From the cell containing the given text, extract its center point as (X, Y) coordinate. 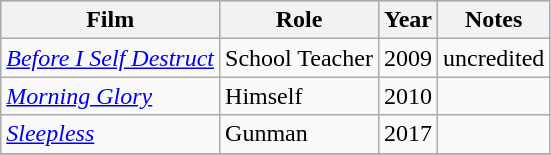
2009 (408, 58)
Role (300, 20)
uncredited (493, 58)
Film (110, 20)
Himself (300, 96)
Before I Self Destruct (110, 58)
Gunman (300, 134)
Morning Glory (110, 96)
2017 (408, 134)
School Teacher (300, 58)
2010 (408, 96)
Sleepless (110, 134)
Year (408, 20)
Notes (493, 20)
